Determine the (x, y) coordinate at the center of the cell enclosing the given text.  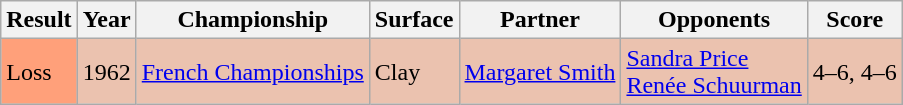
Result (39, 20)
Surface (414, 20)
Year (106, 20)
Sandra Price Renée Schuurman (714, 72)
French Championships (252, 72)
Championship (252, 20)
Score (854, 20)
Clay (414, 72)
1962 (106, 72)
Margaret Smith (540, 72)
4–6, 4–6 (854, 72)
Partner (540, 20)
Loss (39, 72)
Opponents (714, 20)
